Return (x, y) of the center of cell containing provided text 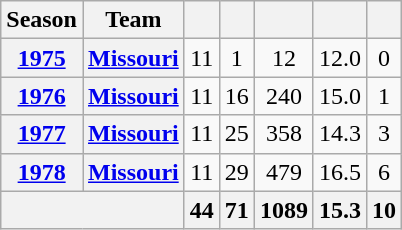
14.3 (340, 134)
15.0 (340, 96)
1978 (42, 172)
240 (284, 96)
1976 (42, 96)
10 (384, 210)
6 (384, 172)
15.3 (340, 210)
44 (202, 210)
479 (284, 172)
Team (133, 20)
12 (284, 58)
3 (384, 134)
0 (384, 58)
25 (236, 134)
71 (236, 210)
Season (42, 20)
16.5 (340, 172)
1975 (42, 58)
1977 (42, 134)
12.0 (340, 58)
1089 (284, 210)
16 (236, 96)
29 (236, 172)
358 (284, 134)
